For the text-containing cell, return its midpoint in [X, Y] coordinate format. 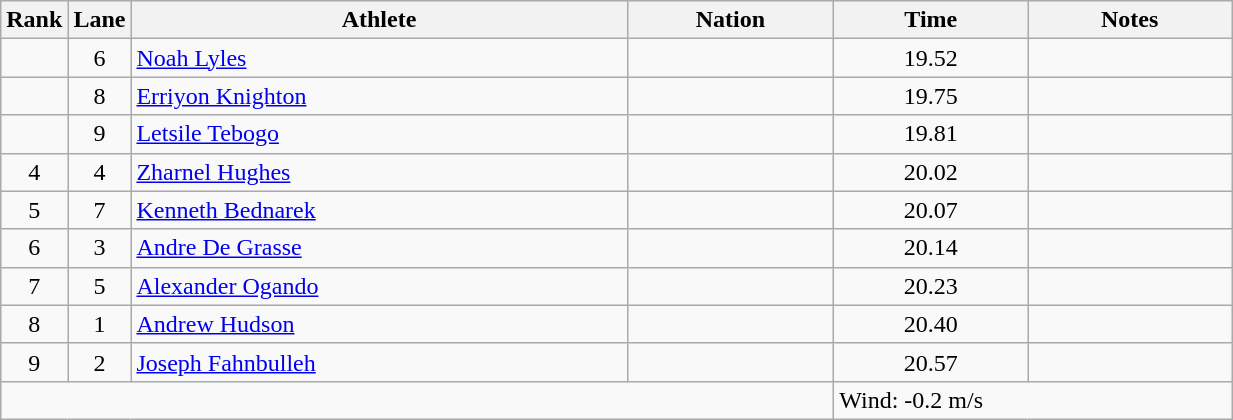
Andre De Grasse [379, 248]
19.75 [931, 96]
19.52 [931, 58]
Lane [100, 20]
Kenneth Bednarek [379, 210]
Time [931, 20]
Notes [1130, 20]
Erriyon Knighton [379, 96]
Alexander Ogando [379, 286]
Rank [34, 20]
20.40 [931, 324]
Andrew Hudson [379, 324]
20.02 [931, 172]
20.57 [931, 362]
19.81 [931, 134]
Letsile Tebogo [379, 134]
Noah Lyles [379, 58]
20.23 [931, 286]
Joseph Fahnbulleh [379, 362]
1 [100, 324]
2 [100, 362]
Wind: -0.2 m/s [1033, 400]
20.14 [931, 248]
Zharnel Hughes [379, 172]
20.07 [931, 210]
Nation [730, 20]
Athlete [379, 20]
3 [100, 248]
